From the cell containing the given text, extract its center point as (x, y) coordinate. 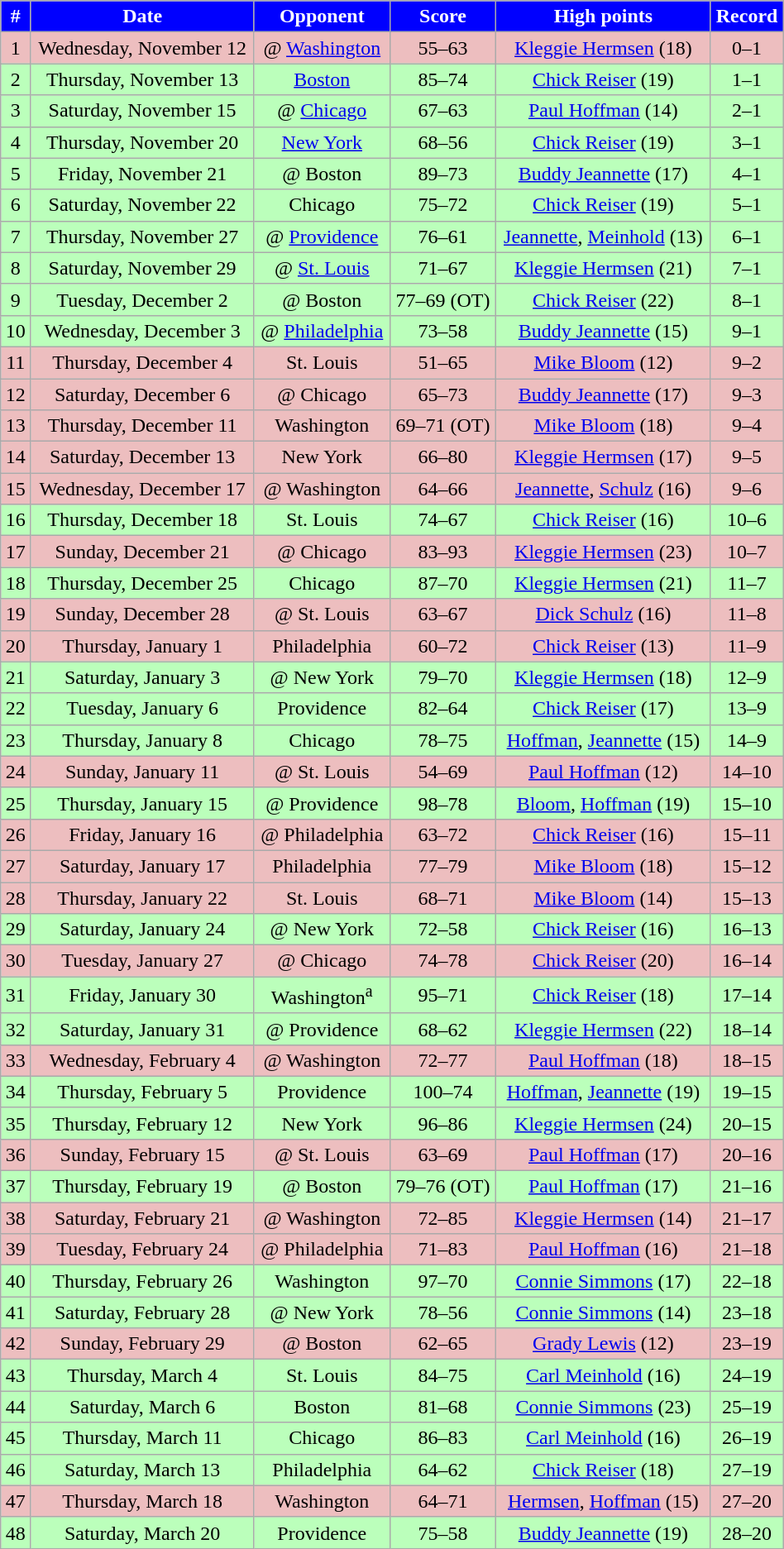
18 (16, 583)
72–85 (443, 1218)
67–63 (443, 111)
9–2 (747, 362)
Sunday, December 21 (142, 552)
64–66 (443, 489)
Chick Reiser (17) (604, 709)
25 (16, 803)
15–12 (747, 866)
97–70 (443, 1281)
71–67 (443, 268)
Thursday, November 13 (142, 79)
48 (16, 1532)
100–74 (443, 1092)
Saturday, March 13 (142, 1470)
Tuesday, December 2 (142, 299)
8 (16, 268)
6–1 (747, 237)
16–14 (747, 961)
Hoffman, Jeannette (19) (604, 1092)
98–78 (443, 803)
20–15 (747, 1123)
Tuesday, January 6 (142, 709)
Thursday, January 8 (142, 740)
79–76 (OT) (443, 1187)
24–19 (747, 1375)
45 (16, 1438)
Thursday, January 22 (142, 897)
38 (16, 1218)
21 (16, 677)
Sunday, January 11 (142, 772)
23–18 (747, 1312)
Kleggie Hermsen (14) (604, 1218)
Record (747, 17)
84–75 (443, 1375)
Sunday, February 15 (142, 1155)
Chick Reiser (22) (604, 299)
5 (16, 174)
35 (16, 1123)
16 (16, 520)
Thursday, November 20 (142, 142)
21–17 (747, 1218)
62–65 (443, 1344)
14 (16, 457)
9–4 (747, 426)
36 (16, 1155)
34 (16, 1092)
Saturday, March 6 (142, 1407)
Mike Bloom (12) (604, 362)
11–7 (747, 583)
13 (16, 426)
5–1 (747, 205)
95–71 (443, 996)
Connie Simmons (14) (604, 1312)
29 (16, 930)
Dick Schulz (16) (604, 614)
Opponent (322, 17)
3 (16, 111)
6 (16, 205)
Chick Reiser (20) (604, 961)
Wednesday, November 12 (142, 48)
11 (16, 362)
55–63 (443, 48)
Thursday, February 26 (142, 1281)
23–19 (747, 1344)
22 (16, 709)
9–5 (747, 457)
19 (16, 614)
12–9 (747, 677)
Buddy Jeannette (19) (604, 1532)
Paul Hoffman (14) (604, 111)
Saturday, January 3 (142, 677)
40 (16, 1281)
9 (16, 299)
Kleggie Hermsen (23) (604, 552)
Friday, January 16 (142, 834)
39 (16, 1250)
27 (16, 866)
Thursday, March 4 (142, 1375)
28 (16, 897)
High points (604, 17)
43 (16, 1375)
8–1 (747, 299)
Jeannette, Schulz (16) (604, 489)
Thursday, January 1 (142, 646)
63–69 (443, 1155)
32 (16, 1029)
9–1 (747, 331)
Paul Hoffman (18) (604, 1060)
27–19 (747, 1470)
26 (16, 834)
26–19 (747, 1438)
Bloom, Hoffman (19) (604, 803)
Mike Bloom (14) (604, 897)
16–13 (747, 930)
69–71 (OT) (443, 426)
Thursday, February 12 (142, 1123)
Sunday, December 28 (142, 614)
Thursday, February 19 (142, 1187)
72–77 (443, 1060)
73–58 (443, 331)
85–74 (443, 79)
64–71 (443, 1501)
Score (443, 17)
86–83 (443, 1438)
24 (16, 772)
18–15 (747, 1060)
# (16, 17)
Saturday, February 21 (142, 1218)
Tuesday, February 24 (142, 1250)
Thursday, November 27 (142, 237)
19–15 (747, 1092)
3–1 (747, 142)
14–10 (747, 772)
27–20 (747, 1501)
Wednesday, December 17 (142, 489)
Paul Hoffman (12) (604, 772)
54–69 (443, 772)
Tuesday, January 27 (142, 961)
10–7 (747, 552)
Saturday, November 29 (142, 268)
Connie Simmons (17) (604, 1281)
87–70 (443, 583)
68–56 (443, 142)
Wednesday, February 4 (142, 1060)
75–72 (443, 205)
Grady Lewis (12) (604, 1344)
Saturday, February 28 (142, 1312)
0–1 (747, 48)
11–9 (747, 646)
1 (16, 48)
Sunday, February 29 (142, 1344)
Jeannette, Meinhold (13) (604, 237)
Kleggie Hermsen (24) (604, 1123)
22–18 (747, 1281)
74–67 (443, 520)
82–64 (443, 709)
7 (16, 237)
89–73 (443, 174)
96–86 (443, 1123)
Hoffman, Jeannette (15) (604, 740)
Thursday, December 4 (142, 362)
78–56 (443, 1312)
Date (142, 17)
10–6 (747, 520)
63–67 (443, 614)
2–1 (747, 111)
28–20 (747, 1532)
20–16 (747, 1155)
Thursday, March 11 (142, 1438)
33 (16, 1060)
Saturday, November 15 (142, 111)
Saturday, January 31 (142, 1029)
44 (16, 1407)
Thursday, March 18 (142, 1501)
60–72 (443, 646)
71–83 (443, 1250)
15 (16, 489)
1–1 (747, 79)
Saturday, December 6 (142, 394)
31 (16, 996)
10 (16, 331)
81–68 (443, 1407)
Saturday, December 13 (142, 457)
4–1 (747, 174)
25–19 (747, 1407)
76–61 (443, 237)
Saturday, January 17 (142, 866)
75–58 (443, 1532)
4 (16, 142)
18–14 (747, 1029)
17 (16, 552)
63–72 (443, 834)
47 (16, 1501)
Saturday, March 20 (142, 1532)
9–3 (747, 394)
78–75 (443, 740)
Thursday, December 18 (142, 520)
Friday, November 21 (142, 174)
21–16 (747, 1187)
65–73 (443, 394)
12 (16, 394)
21–18 (747, 1250)
37 (16, 1187)
64–62 (443, 1470)
Thursday, December 25 (142, 583)
Buddy Jeannette (15) (604, 331)
77–69 (OT) (443, 299)
66–80 (443, 457)
Paul Hoffman (16) (604, 1250)
20 (16, 646)
Kleggie Hermsen (17) (604, 457)
13–9 (747, 709)
2 (16, 79)
Saturday, November 22 (142, 205)
15–10 (747, 803)
Thursday, February 5 (142, 1092)
Connie Simmons (23) (604, 1407)
Wednesday, December 3 (142, 331)
74–78 (443, 961)
51–65 (443, 362)
46 (16, 1470)
77–79 (443, 866)
41 (16, 1312)
11–8 (747, 614)
Washingtona (322, 996)
Kleggie Hermsen (22) (604, 1029)
79–70 (443, 677)
68–71 (443, 897)
Friday, January 30 (142, 996)
30 (16, 961)
14–9 (747, 740)
Saturday, January 24 (142, 930)
42 (16, 1344)
Hermsen, Hoffman (15) (604, 1501)
72–58 (443, 930)
15–13 (747, 897)
17–14 (747, 996)
Chick Reiser (13) (604, 646)
83–93 (443, 552)
7–1 (747, 268)
Thursday, December 11 (142, 426)
23 (16, 740)
68–62 (443, 1029)
9–6 (747, 489)
Thursday, January 15 (142, 803)
15–11 (747, 834)
